Determine the [x, y] coordinate at the center of the cell enclosing the given text.  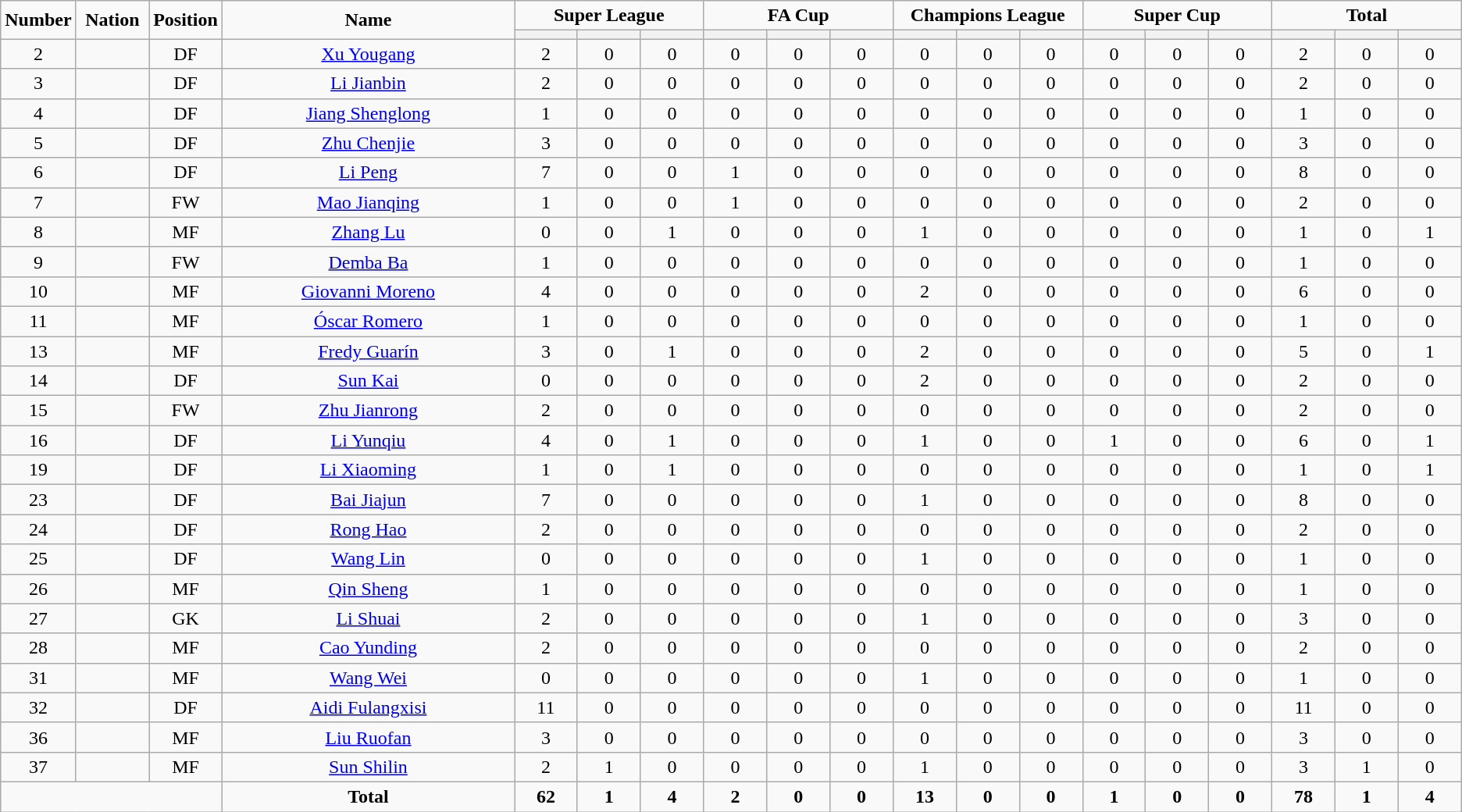
Super League [609, 16]
Aidi Fulangxisi [368, 707]
Nation [112, 20]
Demba Ba [368, 262]
Sun Shilin [368, 767]
23 [38, 500]
Champions League [989, 16]
Cao Yunding [368, 648]
Wang Wei [368, 678]
Li Shuai [368, 618]
15 [38, 411]
Fredy Guarín [368, 351]
19 [38, 470]
Xu Yougang [368, 54]
Giovanni Moreno [368, 291]
24 [38, 529]
10 [38, 291]
Li Xiaoming [368, 470]
25 [38, 559]
Wang Lin [368, 559]
Li Jianbin [368, 84]
Name [368, 20]
Liu Ruofan [368, 737]
Zhu Jianrong [368, 411]
78 [1304, 796]
Sun Kai [368, 381]
Super Cup [1178, 16]
Position [186, 20]
Mao Jianqing [368, 202]
62 [545, 796]
GK [186, 618]
Li Yunqiu [368, 440]
Qin Sheng [368, 589]
26 [38, 589]
32 [38, 707]
FA Cup [798, 16]
Bai Jiajun [368, 500]
31 [38, 678]
Zhang Lu [368, 232]
Number [38, 20]
16 [38, 440]
28 [38, 648]
Rong Hao [368, 529]
Zhu Chenjie [368, 143]
Jiang Shenglong [368, 113]
37 [38, 767]
Óscar Romero [368, 321]
9 [38, 262]
14 [38, 381]
Li Peng [368, 173]
27 [38, 618]
36 [38, 737]
